For the text-containing cell, return its midpoint in (x, y) coordinate format. 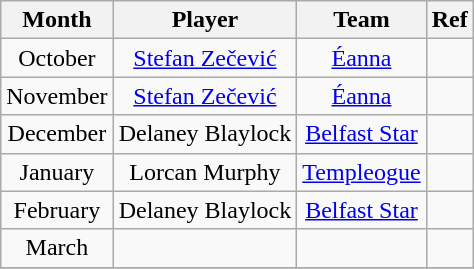
Team (362, 20)
March (57, 248)
Templeogue (362, 172)
October (57, 58)
December (57, 134)
Ref (450, 20)
November (57, 96)
January (57, 172)
Lorcan Murphy (205, 172)
February (57, 210)
Month (57, 20)
Player (205, 20)
